Identify which cell holds the provided text, then report its (x, y) central coordinate. 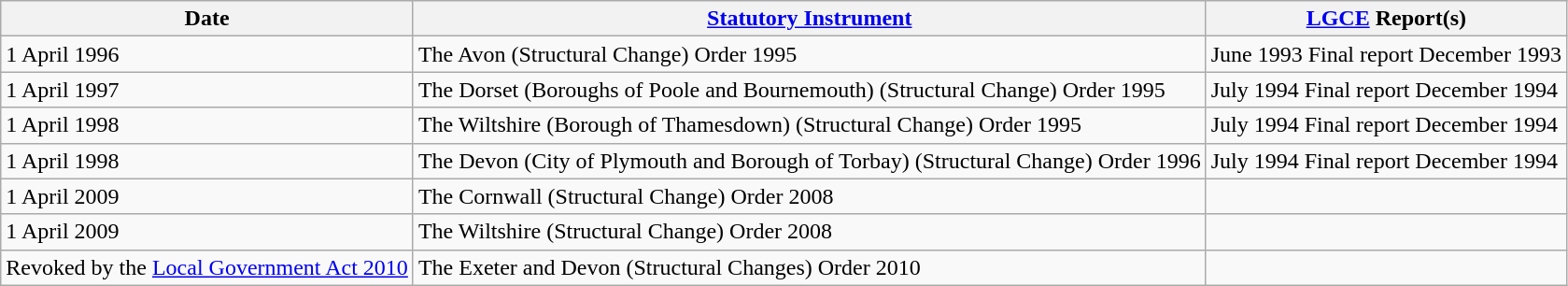
LGCE Report(s) (1386, 19)
Statutory Instrument (809, 19)
The Wiltshire (Borough of Thamesdown) (Structural Change) Order 1995 (809, 125)
1 April 1997 (207, 90)
The Wiltshire (Structural Change) Order 2008 (809, 232)
June 1993 Final report December 1993 (1386, 54)
1 April 1996 (207, 54)
The Dorset (Boroughs of Poole and Bournemouth) (Structural Change) Order 1995 (809, 90)
The Avon (Structural Change) Order 1995 (809, 54)
The Cornwall (Structural Change) Order 2008 (809, 196)
Revoked by the Local Government Act 2010 (207, 267)
The Devon (City of Plymouth and Borough of Torbay) (Structural Change) Order 1996 (809, 161)
Date (207, 19)
The Exeter and Devon (Structural Changes) Order 2010 (809, 267)
